Detect which cell encompasses the target text, then output its (x, y) center coordinate. 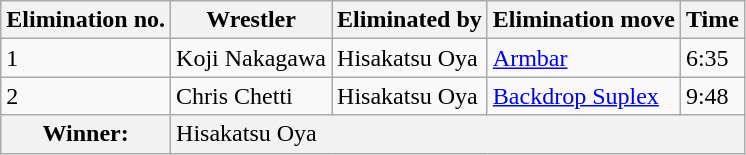
Winner: (86, 134)
1 (86, 58)
Armbar (584, 58)
Wrestler (252, 20)
2 (86, 96)
Time (712, 20)
Elimination move (584, 20)
Elimination no. (86, 20)
Eliminated by (410, 20)
9:48 (712, 96)
Backdrop Suplex (584, 96)
Chris Chetti (252, 96)
Koji Nakagawa (252, 58)
6:35 (712, 58)
